Locate the cell with the specified text and output its (x, y) center coordinate. 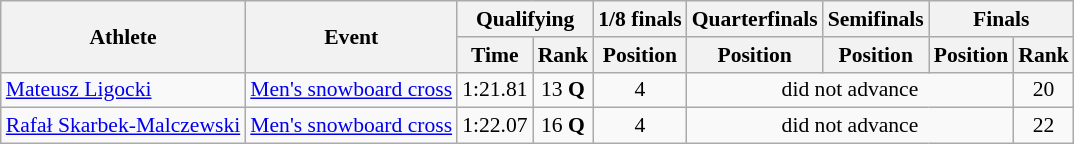
13 Q (564, 90)
Qualifying (525, 19)
Semifinals (876, 19)
1:22.07 (494, 126)
Athlete (123, 36)
1/8 finals (640, 19)
Time (494, 55)
20 (1044, 90)
16 Q (564, 126)
1:21.81 (494, 90)
Quarterfinals (755, 19)
Mateusz Ligocki (123, 90)
22 (1044, 126)
Rafał Skarbek-Malczewski (123, 126)
Finals (1002, 19)
Event (351, 36)
